Output the [x, y] coordinate of the center of the cell containing the given text.  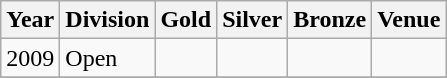
2009 [30, 58]
Gold [186, 20]
Venue [409, 20]
Bronze [330, 20]
Year [30, 20]
Open [108, 58]
Silver [252, 20]
Division [108, 20]
